Detect which cell encompasses the target text, then output its (x, y) center coordinate. 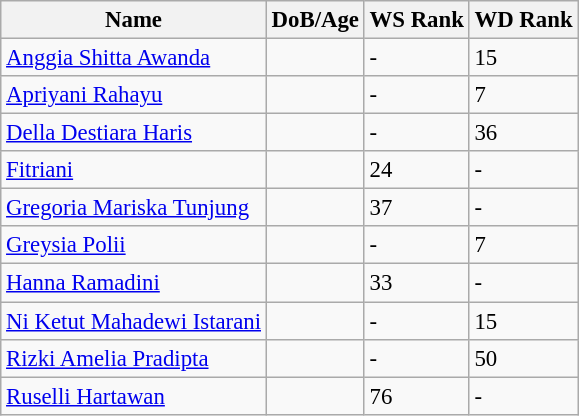
24 (416, 170)
DoB/Age (315, 20)
Apriyani Rahayu (134, 95)
33 (416, 283)
Anggia Shitta Awanda (134, 58)
Greysia Polii (134, 245)
Rizki Amelia Pradipta (134, 358)
WS Rank (416, 20)
76 (416, 396)
37 (416, 208)
Fitriani (134, 170)
Hanna Ramadini (134, 283)
WD Rank (524, 20)
Ruselli Hartawan (134, 396)
Ni Ketut Mahadewi Istarani (134, 321)
36 (524, 133)
Gregoria Mariska Tunjung (134, 208)
Name (134, 20)
Della Destiara Haris (134, 133)
50 (524, 358)
